Output the (x, y) coordinate of the center of the cell containing the given text.  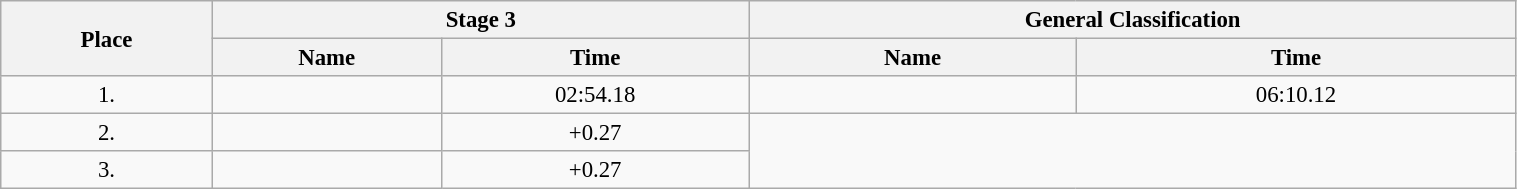
06:10.12 (1296, 95)
2. (107, 133)
Place (107, 38)
3. (107, 170)
Stage 3 (480, 20)
1. (107, 95)
02:54.18 (595, 95)
General Classification (1132, 20)
